Extract the (x, y) coordinate from the center of the cell holding the provided text.  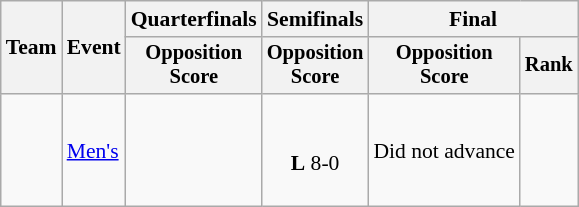
Semifinals (316, 19)
Did not advance (444, 150)
Event (94, 48)
L 8-0 (316, 150)
Final (472, 19)
Rank (549, 66)
Quarterfinals (194, 19)
Men's (94, 150)
Team (32, 48)
